Extract the (x, y) coordinate from the center of the cell holding the provided text.  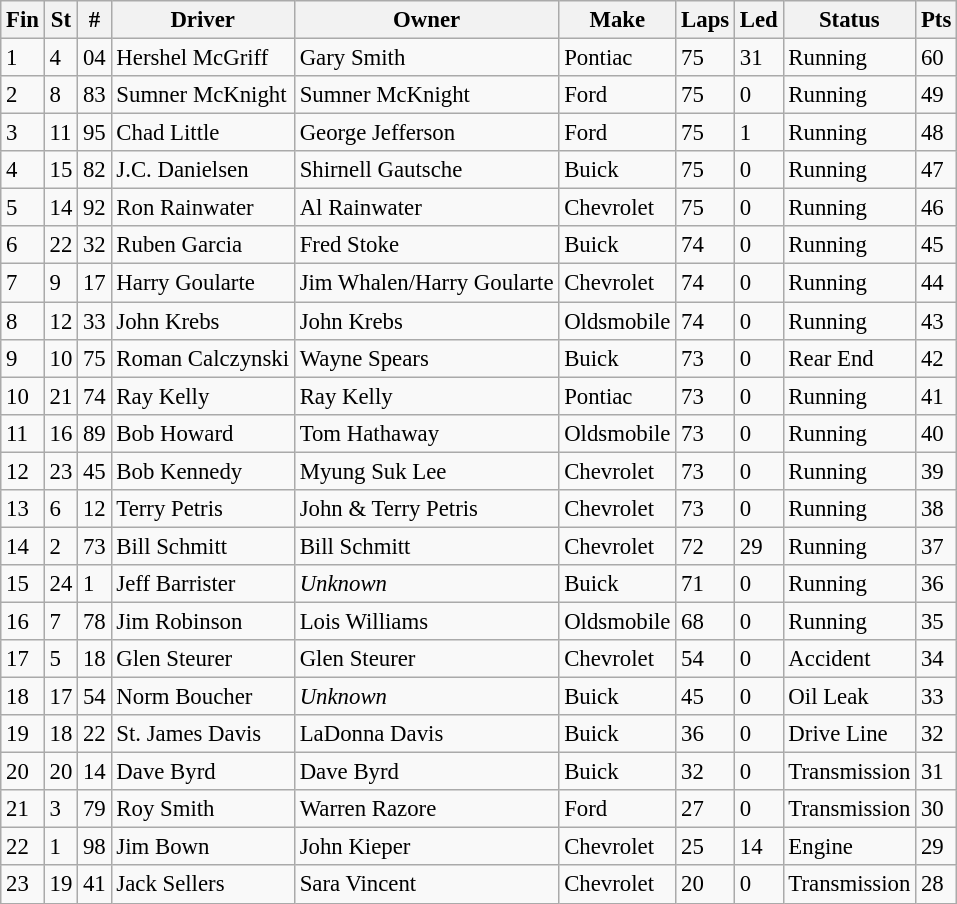
04 (94, 58)
John Kieper (426, 847)
Engine (850, 847)
Jim Whalen/Harry Goularte (426, 283)
Laps (706, 20)
34 (936, 659)
92 (94, 208)
St. James Davis (202, 734)
43 (936, 321)
Hershel McGriff (202, 58)
Fin (23, 20)
LaDonna Davis (426, 734)
Bob Kennedy (202, 471)
47 (936, 170)
Jeff Barrister (202, 584)
Shirnell Gautsche (426, 170)
82 (94, 170)
John & Terry Petris (426, 509)
28 (936, 885)
95 (94, 133)
Bob Howard (202, 433)
72 (706, 546)
46 (936, 208)
71 (706, 584)
49 (936, 95)
24 (60, 584)
25 (706, 847)
37 (936, 546)
Roy Smith (202, 809)
Gary Smith (426, 58)
Jim Robinson (202, 621)
Drive Line (850, 734)
79 (94, 809)
Make (618, 20)
Myung Suk Lee (426, 471)
J.C. Danielsen (202, 170)
89 (94, 433)
Harry Goularte (202, 283)
Pts (936, 20)
Ron Rainwater (202, 208)
Accident (850, 659)
60 (936, 58)
Terry Petris (202, 509)
Wayne Spears (426, 358)
Rear End (850, 358)
39 (936, 471)
35 (936, 621)
Lois Williams (426, 621)
78 (94, 621)
Led (758, 20)
13 (23, 509)
Status (850, 20)
Al Rainwater (426, 208)
27 (706, 809)
Sara Vincent (426, 885)
Warren Razore (426, 809)
St (60, 20)
# (94, 20)
Tom Hathaway (426, 433)
44 (936, 283)
98 (94, 847)
83 (94, 95)
Roman Calczynski (202, 358)
68 (706, 621)
Jim Bown (202, 847)
Ruben Garcia (202, 245)
Driver (202, 20)
30 (936, 809)
Chad Little (202, 133)
Owner (426, 20)
40 (936, 433)
Norm Boucher (202, 697)
George Jefferson (426, 133)
Jack Sellers (202, 885)
Fred Stoke (426, 245)
42 (936, 358)
38 (936, 509)
48 (936, 133)
Oil Leak (850, 697)
